Identify which cell holds the provided text, then report its [X, Y] central coordinate. 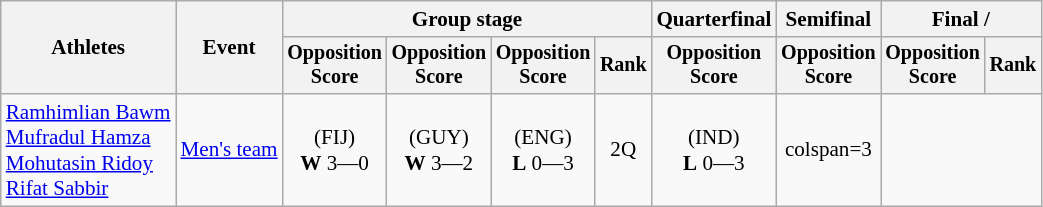
Final / [961, 18]
Ramhimlian Bawm Mufradul Hamza Mohutasin Ridoy Rifat Sabbir [88, 150]
(IND) L 0—3 [714, 150]
Athletes [88, 48]
colspan=3 [828, 150]
Quarterfinal [714, 18]
2Q [623, 150]
Group stage [468, 18]
Event [230, 48]
(ENG)L 0—3 [543, 150]
(GUY)W 3―2 [439, 150]
Men's team [230, 150]
(FIJ)W 3―0 [335, 150]
Semifinal [828, 18]
